For the text-containing cell, return its midpoint in [X, Y] coordinate format. 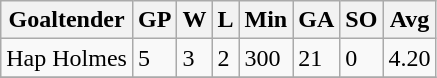
3 [194, 58]
SO [362, 20]
4.20 [410, 58]
300 [266, 58]
2 [226, 58]
Hap Holmes [67, 58]
Goaltender [67, 20]
GP [154, 20]
0 [362, 58]
Min [266, 20]
GA [316, 20]
L [226, 20]
5 [154, 58]
21 [316, 58]
Avg [410, 20]
W [194, 20]
